Locate the cell with the specified text and output its [x, y] center coordinate. 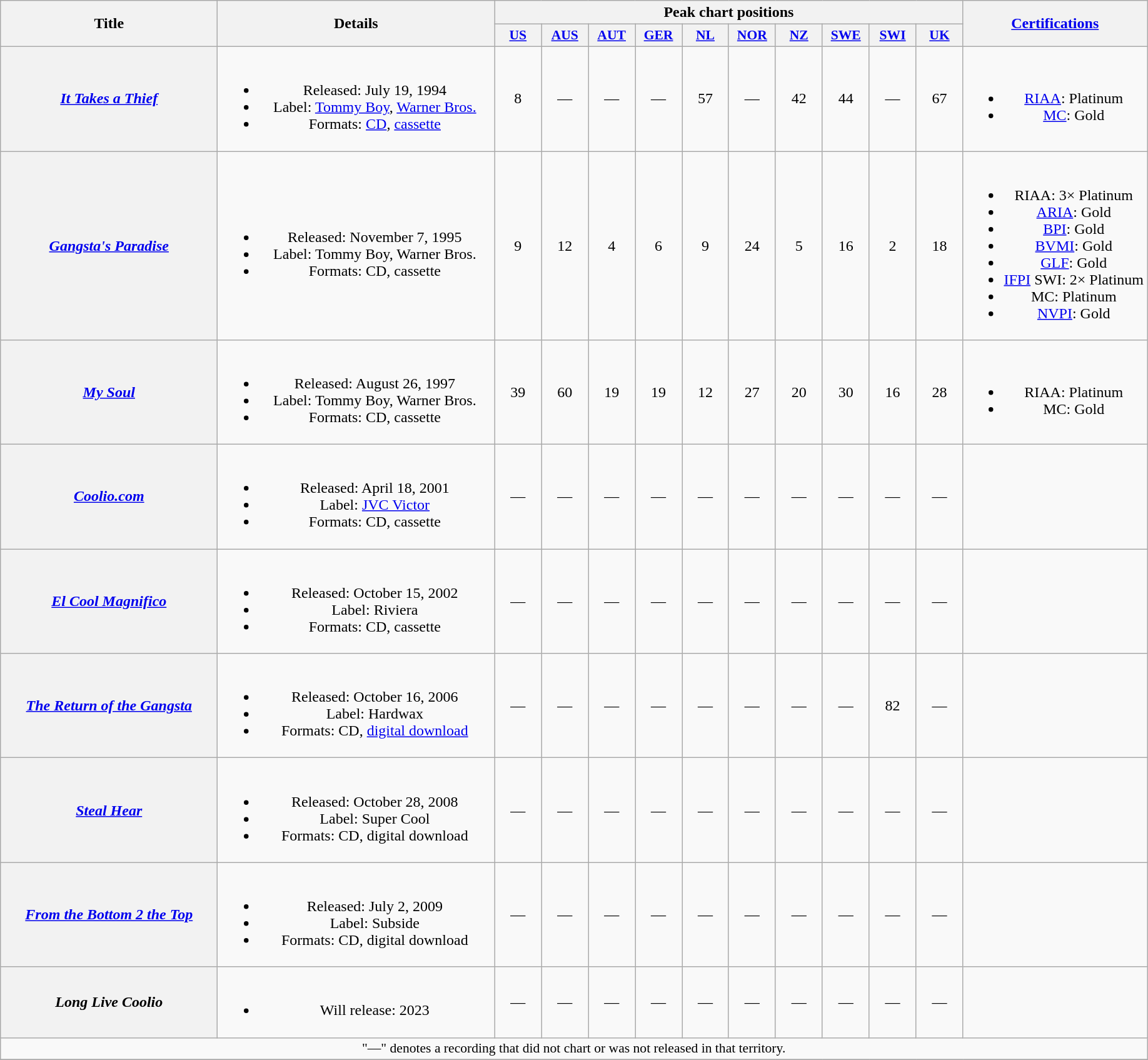
57 [705, 99]
Will release: 2023 [356, 1002]
NOR [752, 36]
24 [752, 246]
8 [518, 99]
2 [893, 246]
It Takes a Thief [109, 99]
6 [659, 246]
NZ [799, 36]
Released: October 15, 2002Label: RivieraFormats: CD, cassette [356, 602]
"—" denotes a recording that did not chart or was not released in that territory. [574, 1049]
SWE [845, 36]
44 [845, 99]
The Return of the Gangsta [109, 705]
Details [356, 24]
Released: April 18, 2001Label: JVC VictorFormats: CD, cassette [356, 497]
AUT [612, 36]
28 [939, 393]
Released: October 28, 2008Label: Super CoolFormats: CD, digital download [356, 810]
Released: August 26, 1997Label: Tommy Boy, Warner Bros.Formats: CD, cassette [356, 393]
Gangsta's Paradise [109, 246]
82 [893, 705]
39 [518, 393]
Coolio.com [109, 497]
Long Live Coolio [109, 1002]
My Soul [109, 393]
Released: November 7, 1995Label: Tommy Boy, Warner Bros.Formats: CD, cassette [356, 246]
Released: July 19, 1994Label: Tommy Boy, Warner Bros.Formats: CD, cassette [356, 99]
GER [659, 36]
From the Bottom 2 the Top [109, 914]
27 [752, 393]
SWI [893, 36]
Steal Hear [109, 810]
US [518, 36]
30 [845, 393]
4 [612, 246]
42 [799, 99]
NL [705, 36]
AUS [565, 36]
Title [109, 24]
5 [799, 246]
RIAA: 3× PlatinumARIA: GoldBPI: GoldBVMI: GoldGLF: GoldIFPI SWI: 2× PlatinumMC: PlatinumNVPI: Gold [1055, 246]
60 [565, 393]
Released: October 16, 2006Label: HardwaxFormats: CD, digital download [356, 705]
Peak chart positions [729, 13]
UK [939, 36]
20 [799, 393]
El Cool Magnifico [109, 602]
Certifications [1055, 24]
18 [939, 246]
67 [939, 99]
Released: July 2, 2009Label: SubsideFormats: CD, digital download [356, 914]
